Locate the cell with the specified text and output its [X, Y] center coordinate. 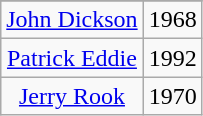
Jerry Rook [72, 96]
1968 [172, 20]
Patrick Eddie [72, 58]
1970 [172, 96]
John Dickson [72, 20]
1992 [172, 58]
